Provide the [X, Y] coordinate of the cell's center where the given text is located.  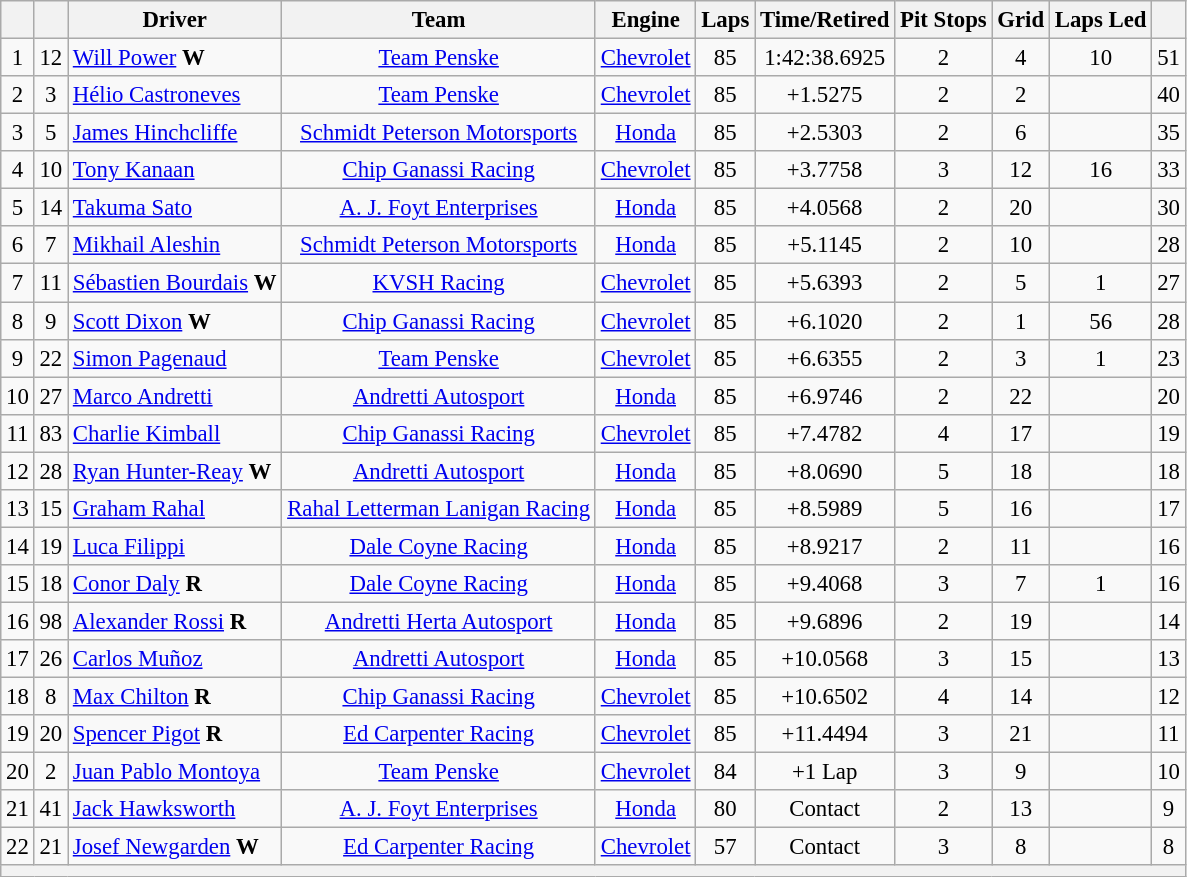
30 [1168, 208]
+8.0690 [825, 471]
Carlos Muñoz [175, 659]
57 [726, 847]
+8.5989 [825, 509]
Conor Daly R [175, 584]
+1 Lap [825, 772]
Team [439, 20]
+11.4494 [825, 734]
+6.1020 [825, 321]
Time/Retired [825, 20]
Rahal Letterman Lanigan Racing [439, 509]
+10.6502 [825, 697]
+9.4068 [825, 584]
40 [1168, 95]
+5.6393 [825, 283]
51 [1168, 58]
+6.6355 [825, 358]
Graham Rahal [175, 509]
+7.4782 [825, 433]
Scott Dixon W [175, 321]
84 [726, 772]
Takuma Sato [175, 208]
Mikhail Aleshin [175, 245]
+3.7758 [825, 170]
+6.9746 [825, 396]
Ryan Hunter-Reay W [175, 471]
James Hinchcliffe [175, 133]
1:42:38.6925 [825, 58]
Will Power W [175, 58]
26 [50, 659]
Pit Stops [944, 20]
Marco Andretti [175, 396]
23 [1168, 358]
Hélio Castroneves [175, 95]
+10.0568 [825, 659]
35 [1168, 133]
Luca Filippi [175, 546]
Juan Pablo Montoya [175, 772]
+8.9217 [825, 546]
Andretti Herta Autosport [439, 621]
Laps [726, 20]
Sébastien Bourdais W [175, 283]
+2.5303 [825, 133]
Spencer Pigot R [175, 734]
+9.6896 [825, 621]
Charlie Kimball [175, 433]
41 [50, 809]
Josef Newgarden W [175, 847]
Driver [175, 20]
80 [726, 809]
+4.0568 [825, 208]
+1.5275 [825, 95]
83 [50, 433]
Engine [645, 20]
KVSH Racing [439, 283]
Tony Kanaan [175, 170]
+5.1145 [825, 245]
Max Chilton R [175, 697]
33 [1168, 170]
Grid [1020, 20]
Laps Led [1100, 20]
Simon Pagenaud [175, 358]
Jack Hawksworth [175, 809]
98 [50, 621]
Alexander Rossi R [175, 621]
56 [1100, 321]
